Detect which cell encompasses the target text, then output its (X, Y) center coordinate. 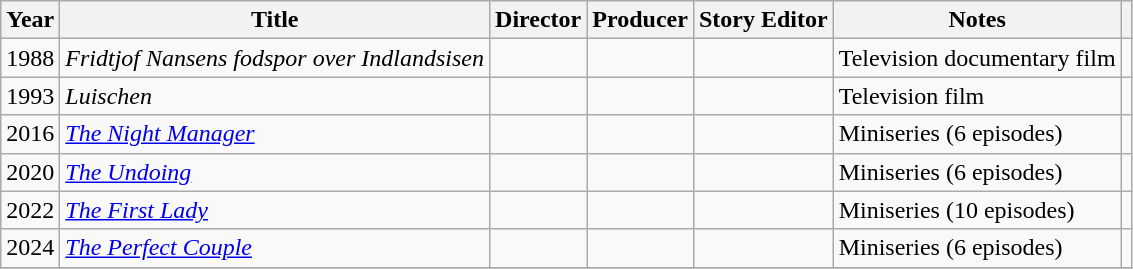
Year (30, 20)
Story Editor (763, 20)
Notes (977, 20)
Miniseries (10 episodes) (977, 210)
The Night Manager (275, 134)
2016 (30, 134)
Director (538, 20)
Television film (977, 96)
The First Lady (275, 210)
2024 (30, 248)
Television documentary film (977, 58)
The Undoing (275, 172)
1993 (30, 96)
2020 (30, 172)
Title (275, 20)
1988 (30, 58)
2022 (30, 210)
The Perfect Couple (275, 248)
Luischen (275, 96)
Producer (640, 20)
Fridtjof Nansens fodspor over Indlandsisen (275, 58)
